Output the (x, y) coordinate of the center of the cell containing the given text.  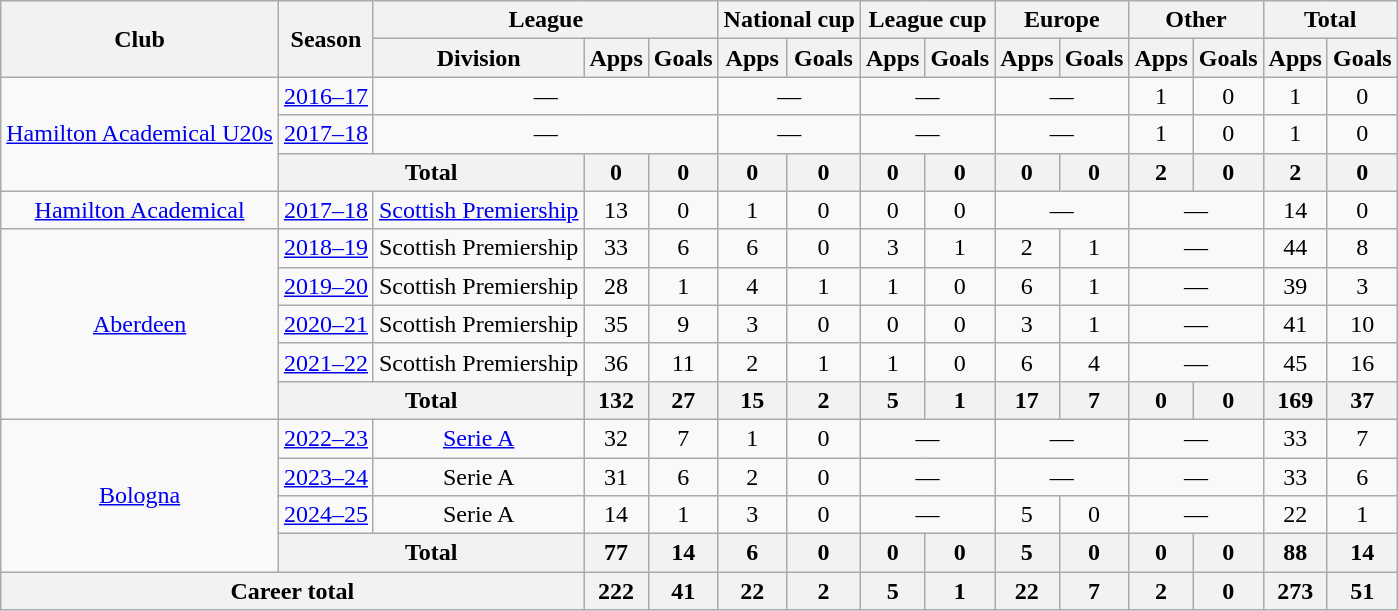
77 (616, 553)
2019–20 (326, 286)
2020–21 (326, 324)
Season (326, 39)
2024–25 (326, 515)
273 (1295, 591)
Europe (1062, 20)
Career total (292, 591)
9 (683, 324)
36 (616, 362)
2021–22 (326, 362)
Club (140, 39)
45 (1295, 362)
League cup (927, 20)
39 (1295, 286)
Hamilton Academical (140, 210)
37 (1362, 400)
16 (1362, 362)
2018–19 (326, 248)
31 (616, 477)
169 (1295, 400)
2016–17 (326, 96)
222 (616, 591)
Bologna (140, 495)
Division (478, 58)
27 (683, 400)
2022–23 (326, 438)
15 (752, 400)
8 (1362, 248)
28 (616, 286)
11 (683, 362)
32 (616, 438)
Aberdeen (140, 324)
League (546, 20)
10 (1362, 324)
88 (1295, 553)
2023–24 (326, 477)
35 (616, 324)
Hamilton Academical U20s (140, 134)
132 (616, 400)
44 (1295, 248)
National cup (789, 20)
17 (1027, 400)
Other (1196, 20)
13 (616, 210)
51 (1362, 591)
